Scan for the cell matching the given text and deliver its [X, Y] coordinate at center. 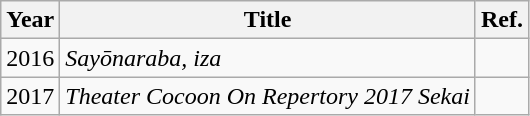
2016 [30, 58]
Ref. [502, 20]
Year [30, 20]
2017 [30, 96]
Theater Cocoon On Repertory 2017 Sekai [268, 96]
Sayōnaraba, iza [268, 58]
Title [268, 20]
